Pinpoint the cell where the given text exists, returning its (X, Y) midpoint coordinate. 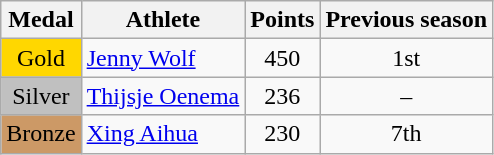
450 (282, 58)
230 (282, 134)
Points (282, 20)
Gold (41, 58)
7th (406, 134)
Jenny Wolf (163, 58)
1st (406, 58)
Thijsje Oenema (163, 96)
236 (282, 96)
– (406, 96)
Silver (41, 96)
Previous season (406, 20)
Athlete (163, 20)
Bronze (41, 134)
Xing Aihua (163, 134)
Medal (41, 20)
